Detect which cell encompasses the target text, then output its (x, y) center coordinate. 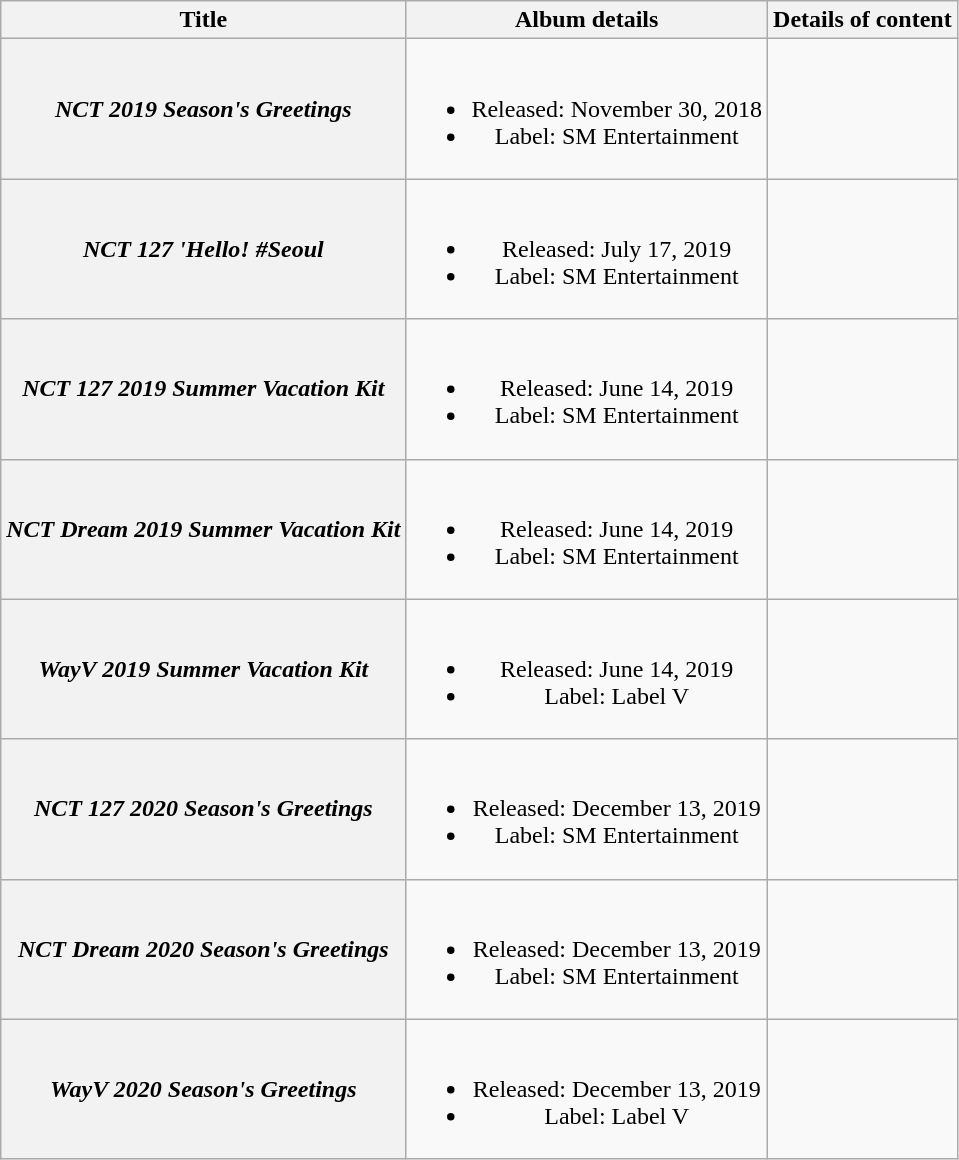
NCT 127 'Hello! #Seoul (204, 249)
NCT 2019 Season's Greetings (204, 109)
Details of content (863, 20)
Released: December 13, 2019Label: Label V (587, 1089)
Released: July 17, 2019Label: SM Entertainment (587, 249)
Released: November 30, 2018Label: SM Entertainment (587, 109)
Title (204, 20)
NCT 127 2020 Season's Greetings (204, 809)
NCT 127 2019 Summer Vacation Kit (204, 389)
WayV 2019 Summer Vacation Kit (204, 669)
WayV 2020 Season's Greetings (204, 1089)
NCT Dream 2019 Summer Vacation Kit (204, 529)
NCT Dream 2020 Season's Greetings (204, 949)
Album details (587, 20)
Released: June 14, 2019Label: Label V (587, 669)
